For the text-containing cell, return its midpoint in [x, y] coordinate format. 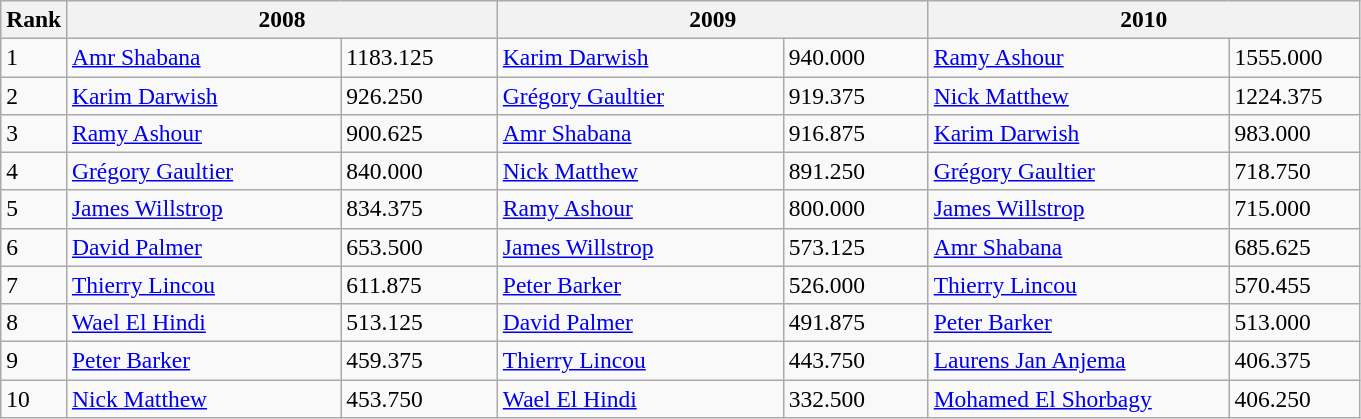
570.455 [1294, 285]
919.375 [856, 95]
443.750 [856, 360]
900.625 [420, 133]
685.625 [1294, 247]
Rank [34, 19]
2009 [712, 19]
4 [34, 171]
840.000 [420, 171]
611.875 [420, 285]
1 [34, 57]
453.750 [420, 398]
800.000 [856, 209]
983.000 [1294, 133]
916.875 [856, 133]
406.250 [1294, 398]
Laurens Jan Anjema [1078, 360]
8 [34, 322]
6 [34, 247]
1224.375 [1294, 95]
491.875 [856, 322]
2 [34, 95]
9 [34, 360]
3 [34, 133]
526.000 [856, 285]
926.250 [420, 95]
1183.125 [420, 57]
718.750 [1294, 171]
332.500 [856, 398]
7 [34, 285]
2008 [282, 19]
Mohamed El Shorbagy [1078, 398]
573.125 [856, 247]
715.000 [1294, 209]
406.375 [1294, 360]
513.125 [420, 322]
891.250 [856, 171]
834.375 [420, 209]
513.000 [1294, 322]
10 [34, 398]
5 [34, 209]
459.375 [420, 360]
653.500 [420, 247]
1555.000 [1294, 57]
2010 [1144, 19]
940.000 [856, 57]
